Return the [x, y] coordinate for the center point of the cell that contains the specified text.  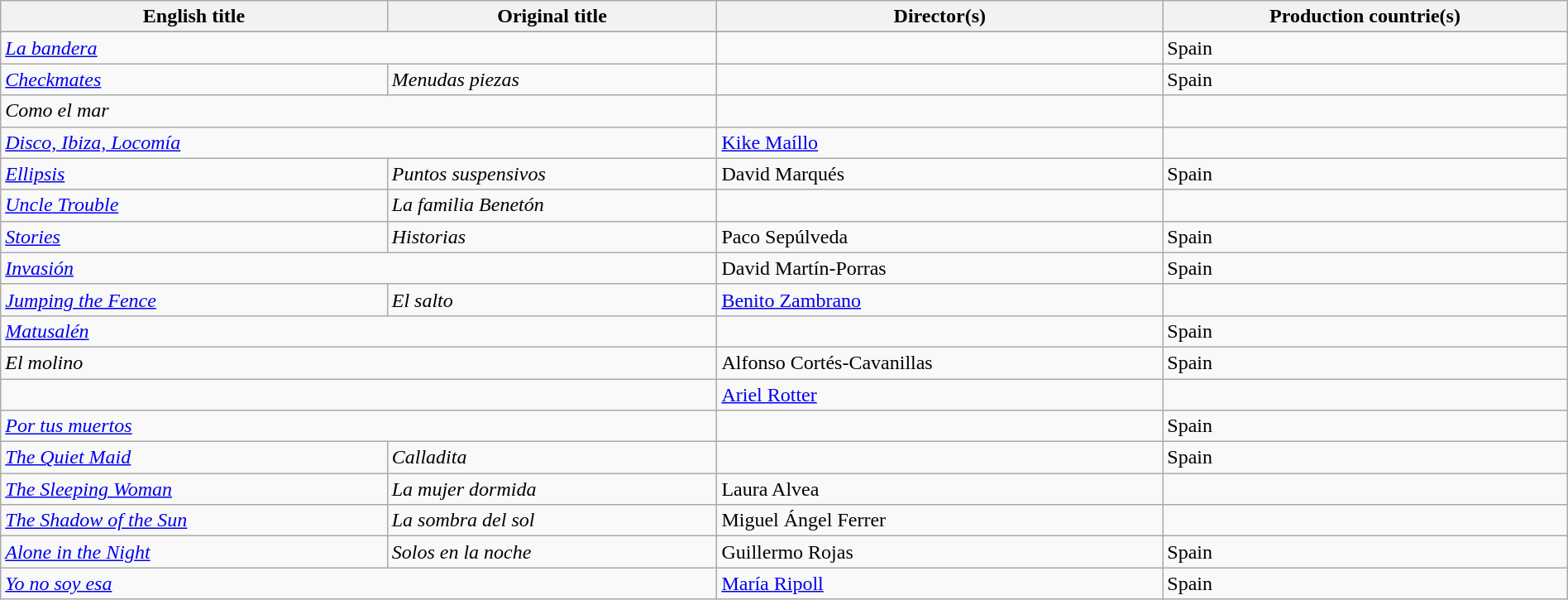
Kike Maíllo [939, 142]
Original title [552, 17]
La familia Benetón [552, 205]
David Marqués [939, 174]
La mujer dormida [552, 489]
Alfonso Cortés-Cavanillas [939, 362]
Guillermo Rojas [939, 552]
María Ripoll [939, 583]
Ellipsis [194, 174]
Historias [552, 237]
Uncle Trouble [194, 205]
Puntos suspensivos [552, 174]
Jumping the Fence [194, 300]
The Quiet Maid [194, 458]
Production countrie(s) [1365, 17]
Alone in the Night [194, 552]
Ariel Rotter [939, 395]
Checkmates [194, 79]
La sombra del sol [552, 521]
Miguel Ángel Ferrer [939, 521]
English title [194, 17]
Benito Zambrano [939, 300]
La bandera [359, 48]
El salto [552, 300]
Como el mar [359, 111]
Yo no soy esa [359, 583]
Matusalén [359, 331]
Director(s) [939, 17]
Calladita [552, 458]
The Sleeping Woman [194, 489]
Disco, Ibiza, Locomía [359, 142]
Por tus muertos [359, 426]
The Shadow of the Sun [194, 521]
Stories [194, 237]
David Martín-Porras [939, 268]
El molino [359, 362]
Paco Sepúlveda [939, 237]
Solos en la noche [552, 552]
Laura Alvea [939, 489]
Menudas piezas [552, 79]
Invasión [359, 268]
